Locate the cell with the specified text and output its (x, y) center coordinate. 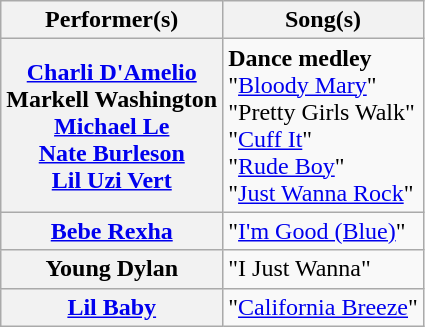
Charli D'AmelioMarkell WashingtonMichael LeNate BurlesonLil Uzi Vert (112, 126)
Song(s) (324, 20)
"California Breeze" (324, 307)
Performer(s) (112, 20)
"I'm Good (Blue)" (324, 231)
"I Just Wanna" (324, 269)
Lil Baby (112, 307)
Young Dylan (112, 269)
Dance medley"Bloody Mary""Pretty Girls Walk""Cuff It""Rude Boy""Just Wanna Rock" (324, 126)
Bebe Rexha (112, 231)
